Search for the cell housing the specified text and yield its [X, Y] center coordinate. 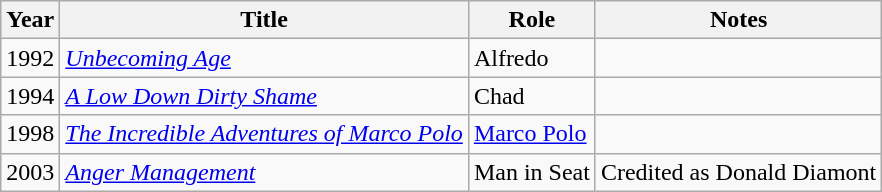
Role [532, 20]
Notes [738, 20]
Man in Seat [532, 172]
1992 [30, 58]
Anger Management [264, 172]
Unbecoming Age [264, 58]
Alfredo [532, 58]
Credited as Donald Diamont [738, 172]
A Low Down Dirty Shame [264, 96]
Year [30, 20]
2003 [30, 172]
Chad [532, 96]
Title [264, 20]
The Incredible Adventures of Marco Polo [264, 134]
1998 [30, 134]
Marco Polo [532, 134]
1994 [30, 96]
